Detect which cell encompasses the target text, then output its (X, Y) center coordinate. 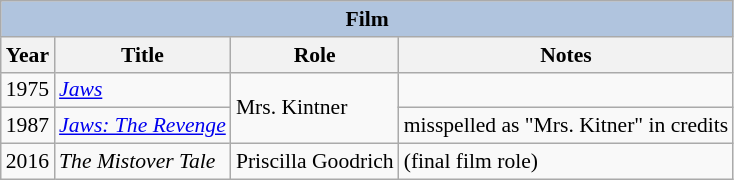
Jaws: The Revenge (142, 126)
Role (315, 55)
Year (28, 55)
Notes (566, 55)
2016 (28, 162)
Film (368, 19)
Priscilla Goodrich (315, 162)
Mrs. Kintner (315, 108)
Jaws (142, 90)
(final film role) (566, 162)
1975 (28, 90)
1987 (28, 126)
Title (142, 55)
misspelled as "Mrs. Kitner" in credits (566, 126)
The Mistover Tale (142, 162)
